Capture the cell that displays the provided text and extract its (X, Y) central coordinate. 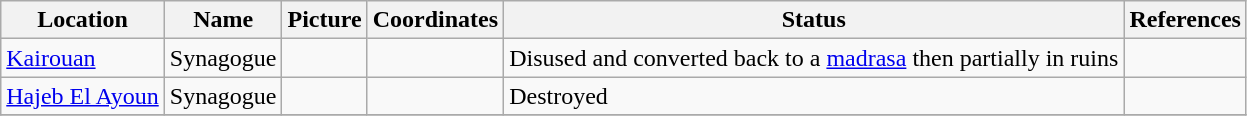
Picture (324, 20)
Kairouan (83, 58)
Name (223, 20)
Status (814, 20)
Location (83, 20)
Destroyed (814, 96)
References (1186, 20)
Hajeb El Ayoun (83, 96)
Disused and converted back to a madrasa then partially in ruins (814, 58)
Coordinates (435, 20)
